Scan for the cell matching the given text and deliver its [X, Y] coordinate at center. 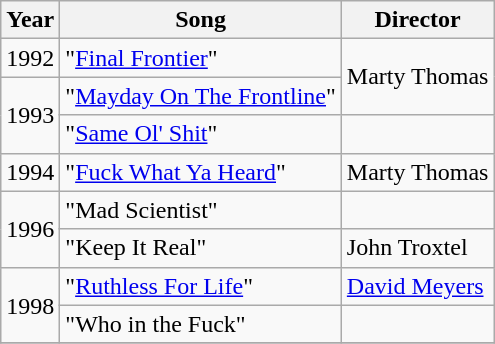
Year [30, 20]
"Fuck What Ya Heard" [201, 172]
"Mayday On The Frontline" [201, 96]
1993 [30, 115]
1992 [30, 58]
1998 [30, 305]
"Ruthless For Life" [201, 286]
Director [418, 20]
"Final Frontier" [201, 58]
"Same Ol' Shit" [201, 134]
Song [201, 20]
"Keep It Real" [201, 248]
John Troxtel [418, 248]
1994 [30, 172]
"Who in the Fuck" [201, 324]
1996 [30, 229]
David Meyers [418, 286]
"Mad Scientist" [201, 210]
